From the cell containing the given text, extract its center point as [X, Y] coordinate. 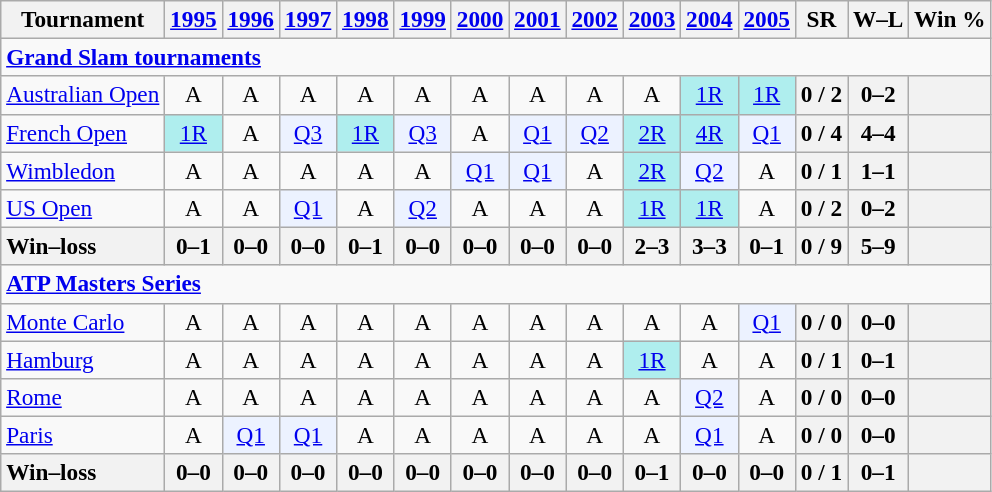
2004 [710, 19]
2000 [480, 19]
1995 [194, 19]
W–L [878, 19]
1996 [250, 19]
Grand Slam tournaments [496, 57]
Rome [83, 397]
3–3 [710, 246]
2001 [538, 19]
0 / 9 [821, 246]
5–9 [878, 246]
1998 [366, 19]
0 / 4 [821, 133]
2002 [594, 19]
French Open [83, 133]
US Open [83, 208]
Australian Open [83, 95]
Hamburg [83, 359]
Win % [950, 19]
1997 [308, 19]
2–3 [652, 246]
Tournament [83, 19]
1–1 [878, 170]
Paris [83, 435]
4–4 [878, 133]
2003 [652, 19]
ATP Masters Series [496, 284]
SR [821, 19]
2005 [766, 19]
Wimbledon [83, 170]
1999 [422, 19]
Monte Carlo [83, 322]
4R [710, 133]
